Return the [X, Y] coordinate for the center point of the cell that contains the specified text.  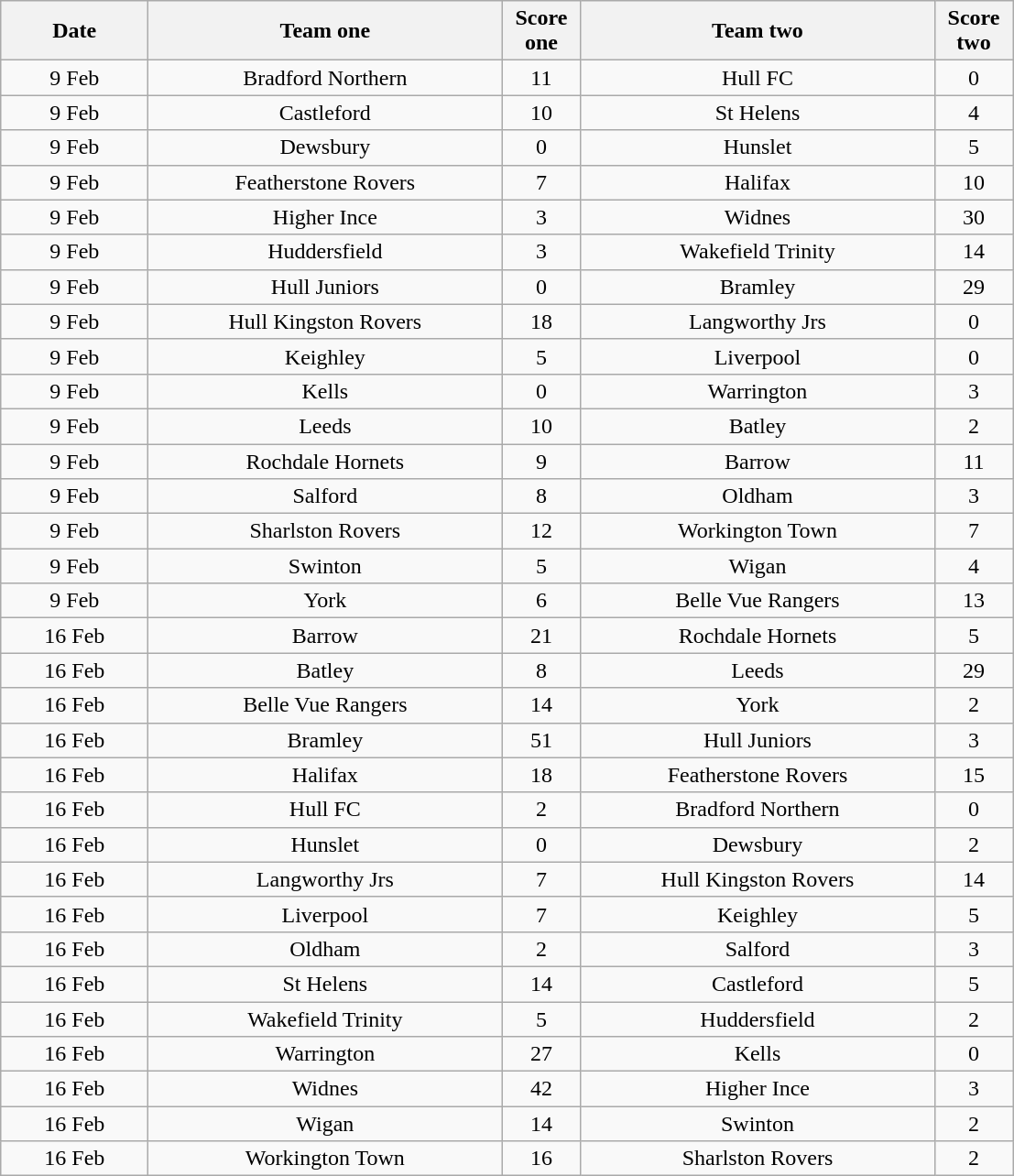
16 [541, 1159]
Score two [974, 31]
9 [541, 461]
13 [974, 601]
15 [974, 775]
12 [541, 531]
Team one [325, 31]
6 [541, 601]
30 [974, 217]
Team two [758, 31]
Score one [541, 31]
27 [541, 1054]
51 [541, 740]
Date [75, 31]
21 [541, 636]
42 [541, 1089]
